Search for the cell housing the specified text and yield its (X, Y) center coordinate. 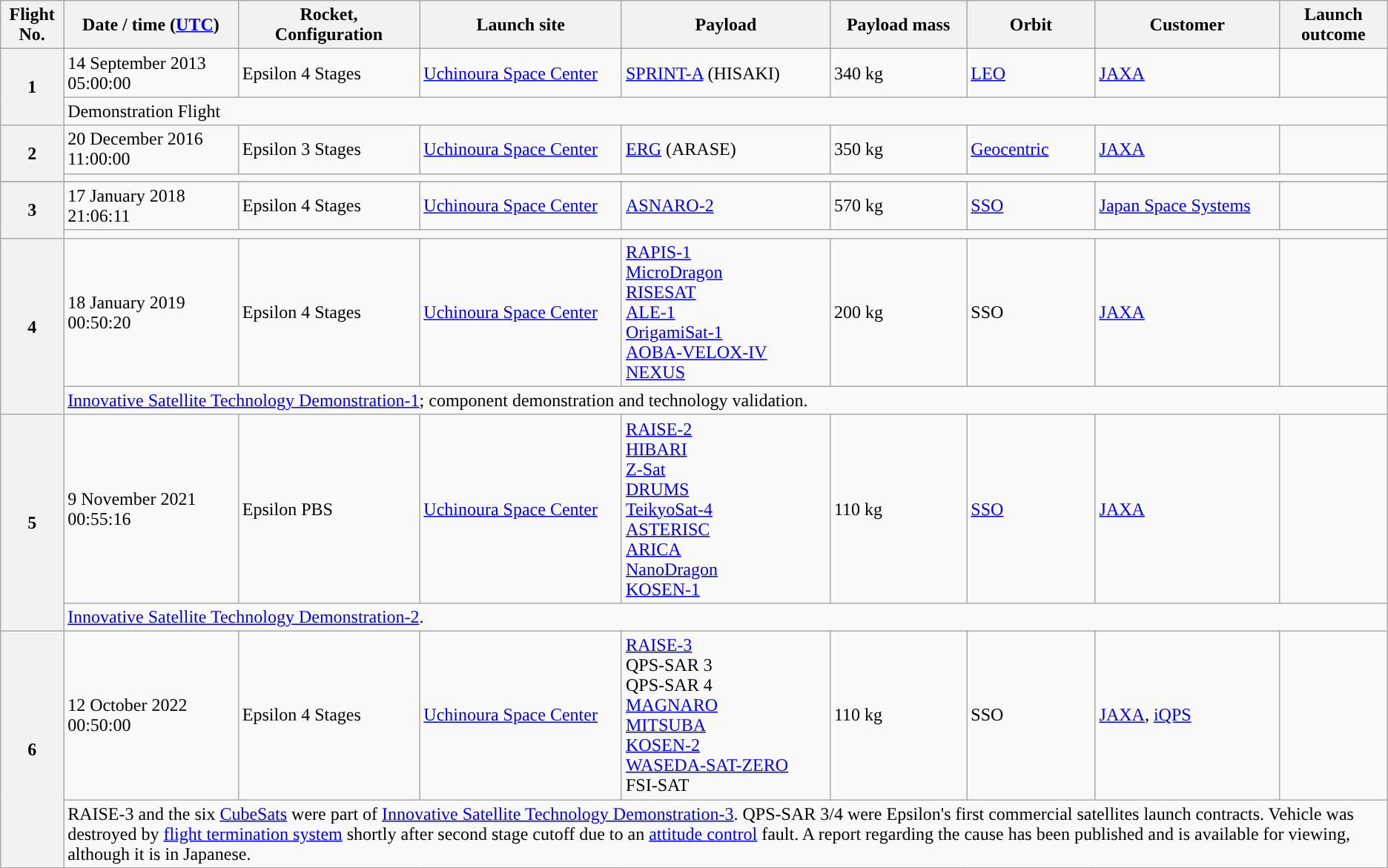
Rocket, Configuration (328, 25)
Launch outcome (1333, 25)
LEO (1031, 73)
18 January 201900:50:20 (151, 312)
RAISE-3QPS-SAR 3QPS-SAR 4MAGNAROMITSUBAKOSEN-2WASEDA-SAT-ZEROFSI-SAT (725, 715)
ASNARO-2 (725, 206)
17 January 201821:06:11 (151, 206)
1 (33, 87)
Demonstration Flight (726, 111)
Flight No. (33, 25)
14 September 201305:00:00 (151, 73)
Geocentric (1031, 150)
6 (33, 749)
Epsilon 3 Stages (328, 150)
2 (33, 153)
340 kg (898, 73)
RAISE-2HIBARIZ-SatDRUMSTeikyoSat-4ASTERISCARICANanoDragonKOSEN-1 (725, 508)
12 October 2022 00:50:00 (151, 715)
ERG (ARASE) (725, 150)
570 kg (898, 206)
20 December 201611:00:00 (151, 150)
SPRINT-A (HISAKI) (725, 73)
350 kg (898, 150)
Date / time (UTC) (151, 25)
Orbit (1031, 25)
Launch site (520, 25)
JAXA, iQPS (1187, 715)
4 (33, 326)
Innovative Satellite Technology Demonstration-1; component demonstration and technology validation. (726, 400)
Payload (725, 25)
Japan Space Systems (1187, 206)
Innovative Satellite Technology Demonstration-2. (726, 617)
Epsilon PBS (328, 508)
RAPIS-1MicroDragonRISESATALE-1OrigamiSat-1AOBA-VELOX-IVNEXUS (725, 312)
3 (33, 210)
Payload mass (898, 25)
200 kg (898, 312)
5 (33, 523)
9 November 202100:55:16 (151, 508)
Customer (1187, 25)
